Search for the cell housing the specified text and yield its (X, Y) center coordinate. 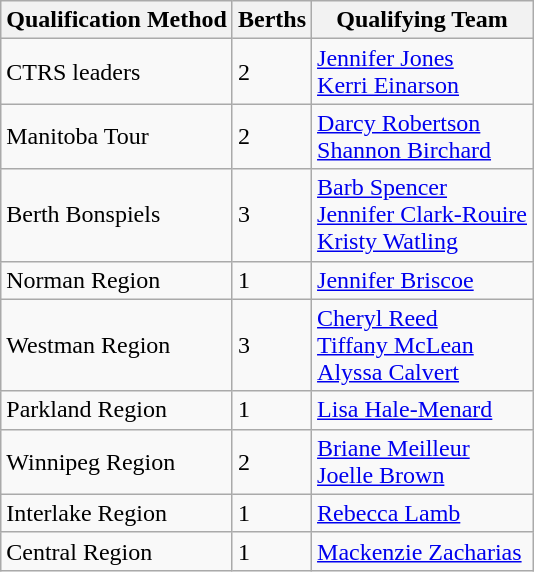
Berths (272, 20)
Darcy Robertson Shannon Birchard (422, 136)
Westman Region (117, 345)
Parkland Region (117, 410)
Jennifer Briscoe (422, 280)
Jennifer Jones Kerri Einarson (422, 72)
CTRS leaders (117, 72)
Winnipeg Region (117, 462)
Manitoba Tour (117, 136)
Central Region (117, 551)
Lisa Hale-Menard (422, 410)
Berth Bonspiels (117, 215)
Qualifying Team (422, 20)
Rebecca Lamb (422, 513)
Interlake Region (117, 513)
Barb Spencer Jennifer Clark-Rouire Kristy Watling (422, 215)
Cheryl Reed Tiffany McLean Alyssa Calvert (422, 345)
Norman Region (117, 280)
Mackenzie Zacharias (422, 551)
Briane Meilleur Joelle Brown (422, 462)
Qualification Method (117, 20)
